Return [x, y] of the center of cell containing provided text 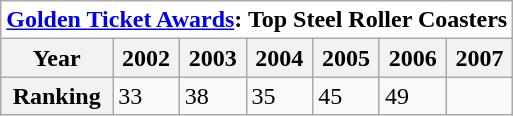
35 [280, 96]
2003 [212, 58]
Year [57, 58]
33 [146, 96]
2007 [480, 58]
2006 [412, 58]
38 [212, 96]
Ranking [57, 96]
Golden Ticket Awards: Top Steel Roller Coasters [257, 20]
2005 [346, 58]
49 [412, 96]
2002 [146, 58]
2004 [280, 58]
45 [346, 96]
